Determine the (x, y) coordinate at the center of the cell enclosing the given text.  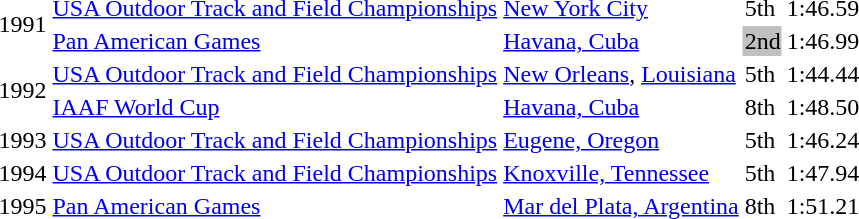
Knoxville, Tennessee (621, 173)
IAAF World Cup (275, 107)
8th (762, 107)
Pan American Games (275, 41)
2nd (762, 41)
Eugene, Oregon (621, 140)
New Orleans, Louisiana (621, 74)
